Determine the [x, y] coordinate at the center of the cell enclosing the given text.  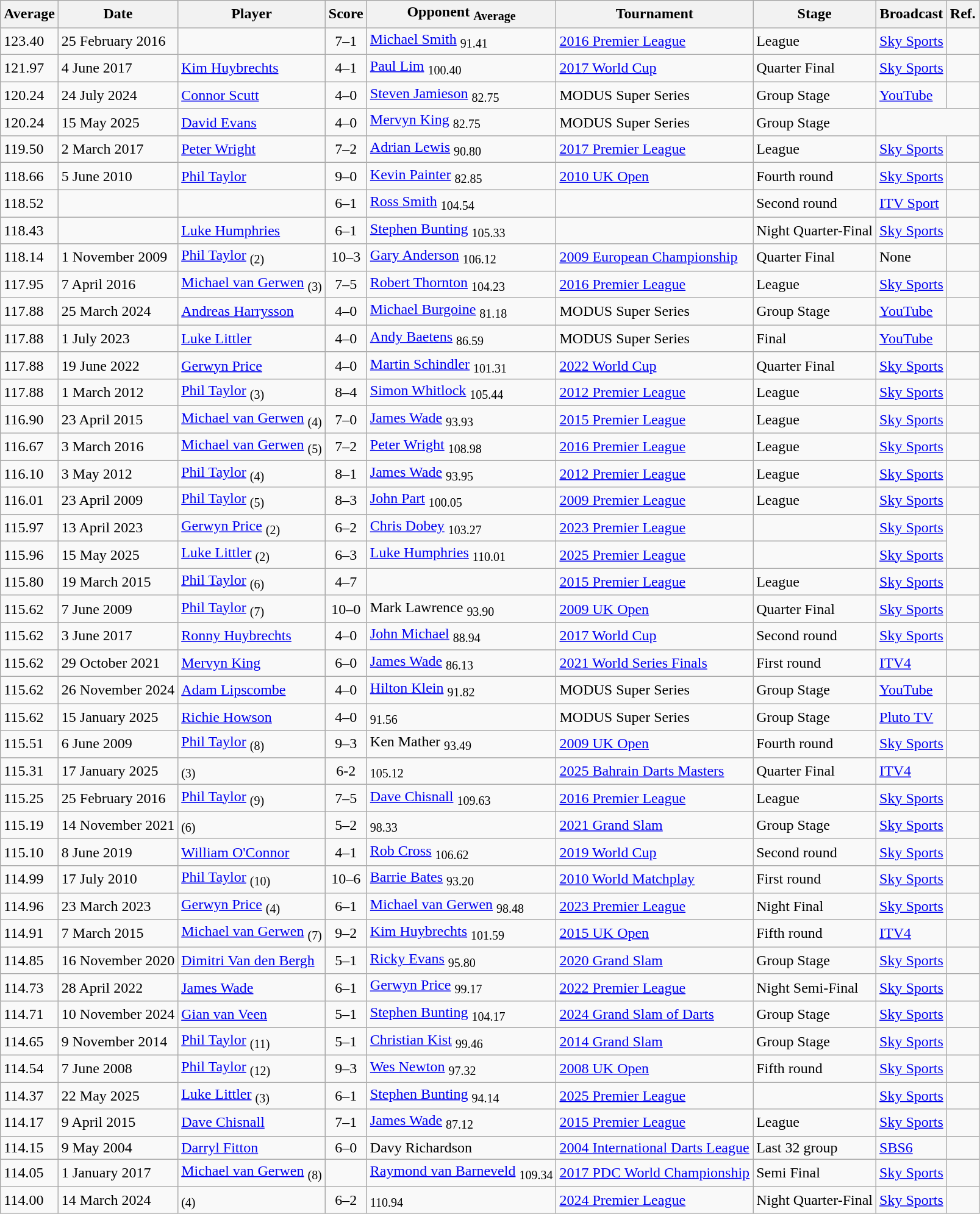
115.96 [29, 555]
Gerwyn Price (2) [252, 527]
Gary Anderson 106.12 [461, 257]
Kevin Painter 82.85 [461, 176]
14 March 2024 [118, 1200]
105.12 [461, 771]
114.96 [29, 906]
Peter Wright [252, 149]
Night Semi-Final [815, 987]
115.31 [29, 771]
Player [252, 14]
John Part 100.05 [461, 501]
Michael Smith 91.41 [461, 41]
2017 PDC World Championship [655, 1173]
4–7 [346, 582]
Michael van Gerwen (4) [252, 420]
Semi Final [815, 1173]
119.50 [29, 149]
Phil Taylor (10) [252, 879]
William O'Connor [252, 852]
1 January 2017 [118, 1173]
23 March 2023 [118, 906]
Phil Taylor (11) [252, 1041]
114.00 [29, 1200]
Phil Taylor (6) [252, 582]
114.17 [29, 1123]
123.40 [29, 41]
2010 UK Open [655, 176]
Gerwyn Price [252, 365]
1 July 2023 [118, 338]
1 November 2009 [118, 257]
7 June 2009 [118, 609]
Luke Humphries 110.01 [461, 555]
110.94 [461, 1200]
2020 Grand Slam [655, 960]
SBS6 [912, 1148]
2015 UK Open [655, 933]
2010 World Matchplay [655, 879]
9 November 2014 [118, 1041]
2014 Grand Slam [655, 1041]
10 November 2024 [118, 1014]
Richie Howson [252, 717]
2022 Premier League [655, 987]
10–6 [346, 879]
James Wade 87.12 [461, 1123]
10–0 [346, 609]
2021 World Series Finals [655, 663]
(3) [252, 771]
2024 Grand Slam of Darts [655, 1014]
Gerwyn Price 99.17 [461, 987]
115.80 [29, 582]
Phil Taylor (12) [252, 1068]
Michael van Gerwen (8) [252, 1173]
114.54 [29, 1068]
116.01 [29, 501]
6-2 [346, 771]
Ref. [962, 14]
2 March 2017 [118, 149]
Wes Newton 97.32 [461, 1068]
2022 World Cup [655, 365]
114.71 [29, 1014]
5 June 2010 [118, 176]
None [912, 257]
Steven Jamieson 82.75 [461, 95]
Michael van Gerwen (5) [252, 446]
28 April 2022 [118, 987]
6–3 [346, 555]
115.97 [29, 527]
1 March 2012 [118, 393]
2008 UK Open [655, 1068]
Tournament [655, 14]
Michael van Gerwen (7) [252, 933]
Phil Taylor (8) [252, 744]
117.95 [29, 284]
Ricky Evans 95.80 [461, 960]
114.85 [29, 960]
2004 International Darts League [655, 1148]
Robert Thornton 104.23 [461, 284]
13 April 2023 [118, 527]
Phil Taylor (4) [252, 474]
Phil Taylor [252, 176]
Luke Littler (3) [252, 1095]
Martin Schindler 101.31 [461, 365]
Peter Wright 108.98 [461, 446]
9–0 [346, 176]
Raymond van Barneveld 109.34 [461, 1173]
7 March 2015 [118, 933]
Michael Burgoine 81.18 [461, 312]
(4) [252, 1200]
14 November 2021 [118, 825]
Gerwyn Price (4) [252, 906]
Luke Littler [252, 338]
19 June 2022 [118, 365]
2009 Premier League [655, 501]
114.99 [29, 879]
Andy Baetens 86.59 [461, 338]
Stage [815, 14]
7 June 2008 [118, 1068]
Hilton Klein 91.82 [461, 690]
Davy Richardson [461, 1148]
Mervyn King [252, 663]
25 March 2024 [118, 312]
Kim Huybrechts [252, 68]
2019 World Cup [655, 852]
26 November 2024 [118, 690]
Pluto TV [912, 717]
James Wade 93.95 [461, 474]
118.52 [29, 203]
Phil Taylor (7) [252, 609]
James Wade 93.93 [461, 420]
10–3 [346, 257]
9 May 2004 [118, 1148]
91.56 [461, 717]
114.15 [29, 1148]
Stephen Bunting 105.33 [461, 230]
17 January 2025 [118, 771]
Ross Smith 104.54 [461, 203]
3 June 2017 [118, 636]
Score [346, 14]
Gian van Veen [252, 1014]
Christian Kist 99.46 [461, 1041]
Final [815, 338]
98.33 [461, 825]
114.05 [29, 1173]
Stephen Bunting 104.17 [461, 1014]
23 April 2009 [118, 501]
ITV Sport [912, 203]
Darryl Fitton [252, 1148]
John Michael 88.94 [461, 636]
Dave Chisnall 109.63 [461, 798]
(6) [252, 825]
Adam Lipscombe [252, 690]
8–3 [346, 501]
8 June 2019 [118, 852]
Ken Mather 93.49 [461, 744]
115.25 [29, 798]
114.37 [29, 1095]
2017 Premier League [655, 149]
Michael van Gerwen 98.48 [461, 906]
15 January 2025 [118, 717]
118.66 [29, 176]
Paul Lim 100.40 [461, 68]
Phil Taylor (9) [252, 798]
Simon Whitlock 105.44 [461, 393]
Opponent Average [461, 14]
Phil Taylor (3) [252, 393]
114.91 [29, 933]
2024 Premier League [655, 1200]
Phil Taylor (2) [252, 257]
2021 Grand Slam [655, 825]
3 March 2016 [118, 446]
116.67 [29, 446]
2025 Bahrain Darts Masters [655, 771]
Chris Dobey 103.27 [461, 527]
116.10 [29, 474]
Kim Huybrechts 101.59 [461, 933]
8–1 [346, 474]
Luke Humphries [252, 230]
Broadcast [912, 14]
Michael van Gerwen (3) [252, 284]
Adrian Lewis 90.80 [461, 149]
Stephen Bunting 94.14 [461, 1095]
115.10 [29, 852]
29 October 2021 [118, 663]
118.14 [29, 257]
114.73 [29, 987]
9 April 2015 [118, 1123]
7 April 2016 [118, 284]
115.51 [29, 744]
Ronny Huybrechts [252, 636]
Phil Taylor (5) [252, 501]
3 May 2012 [118, 474]
4 June 2017 [118, 68]
7–0 [346, 420]
19 March 2015 [118, 582]
16 November 2020 [118, 960]
17 July 2010 [118, 879]
Andreas Harrysson [252, 312]
118.43 [29, 230]
Dave Chisnall [252, 1123]
Rob Cross 106.62 [461, 852]
24 July 2024 [118, 95]
David Evans [252, 122]
5–2 [346, 825]
Mark Lawrence 93.90 [461, 609]
9–2 [346, 933]
Dimitri Van den Bergh [252, 960]
Average [29, 14]
121.97 [29, 68]
23 April 2015 [118, 420]
Night Final [815, 906]
116.90 [29, 420]
22 May 2025 [118, 1095]
Luke Littler (2) [252, 555]
114.65 [29, 1041]
James Wade 86.13 [461, 663]
8–4 [346, 393]
Last 32 group [815, 1148]
Mervyn King 82.75 [461, 122]
115.19 [29, 825]
Barrie Bates 93.20 [461, 879]
Date [118, 14]
2009 European Championship [655, 257]
Connor Scutt [252, 95]
6 June 2009 [118, 744]
James Wade [252, 987]
